From the cell containing the given text, extract its center point as (X, Y) coordinate. 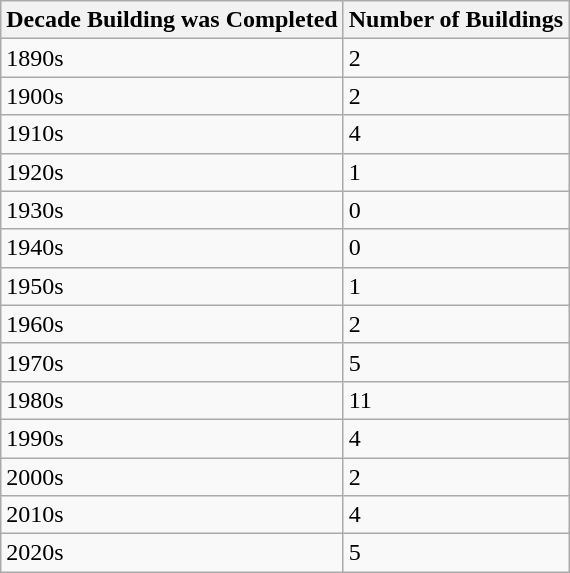
1990s (172, 438)
1970s (172, 362)
1910s (172, 134)
1940s (172, 248)
Number of Buildings (456, 20)
1960s (172, 324)
1890s (172, 58)
Decade Building was Completed (172, 20)
1980s (172, 400)
2000s (172, 477)
1920s (172, 172)
1950s (172, 286)
2020s (172, 553)
11 (456, 400)
1930s (172, 210)
2010s (172, 515)
1900s (172, 96)
